Extract the (x, y) coordinate from the center of the cell holding the provided text.  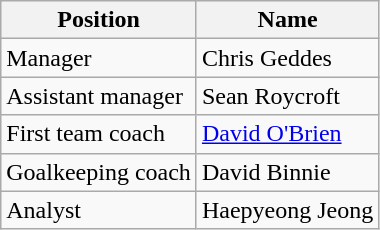
Goalkeeping coach (99, 172)
Manager (99, 58)
Chris Geddes (287, 58)
David O'Brien (287, 134)
First team coach (99, 134)
Name (287, 20)
Sean Roycroft (287, 96)
Analyst (99, 210)
David Binnie (287, 172)
Position (99, 20)
Assistant manager (99, 96)
Haepyeong Jeong (287, 210)
